Return (X, Y) of the center of cell containing provided text 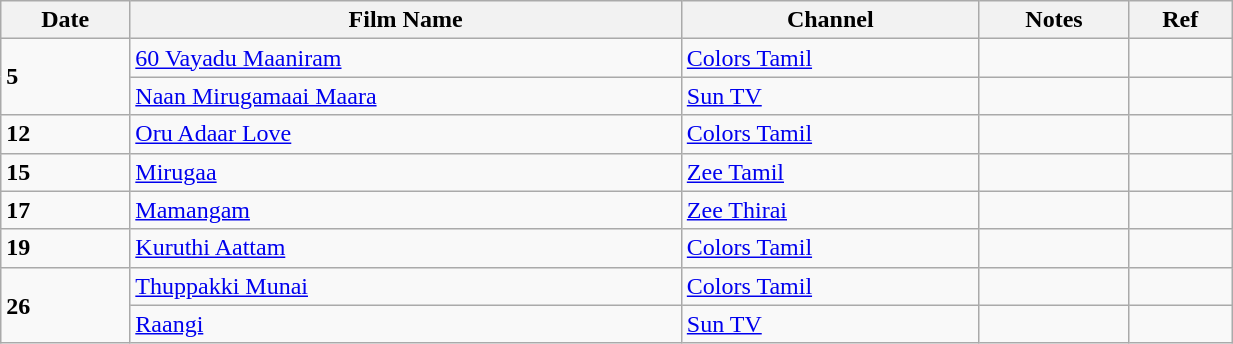
Oru Adaar Love (406, 134)
26 (66, 305)
12 (66, 134)
Date (66, 20)
Naan Mirugamaai Maara (406, 96)
Channel (830, 20)
19 (66, 248)
Zee Tamil (830, 172)
Mamangam (406, 210)
15 (66, 172)
Ref (1180, 20)
Raangi (406, 324)
Zee Thirai (830, 210)
Film Name (406, 20)
60 Vayadu Maaniram (406, 58)
Kuruthi Aattam (406, 248)
Thuppakki Munai (406, 286)
17 (66, 210)
Mirugaa (406, 172)
5 (66, 77)
Notes (1054, 20)
